Capture the cell that displays the provided text and extract its [X, Y] central coordinate. 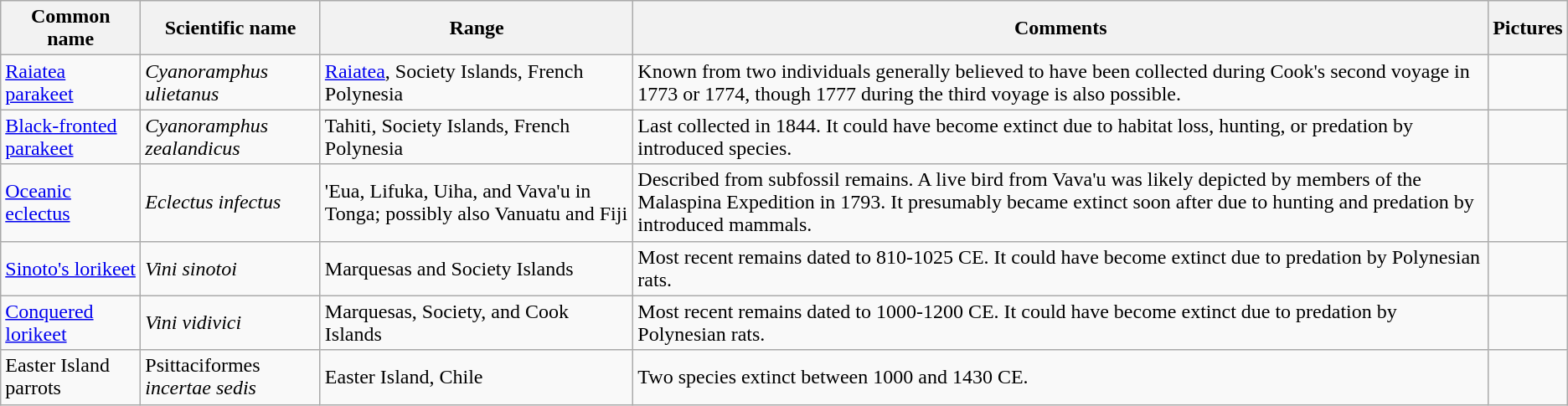
Conquered lorikeet [70, 323]
Comments [1060, 28]
Most recent remains dated to 810-1025 CE. It could have become extinct due to predation by Polynesian rats. [1060, 268]
Sinoto's lorikeet [70, 268]
Psittaciformes incertae sedis [231, 377]
Two species extinct between 1000 and 1430 CE. [1060, 377]
Marquesas, Society, and Cook Islands [476, 323]
Marquesas and Society Islands [476, 268]
Eclectus infectus [231, 203]
Most recent remains dated to 1000-1200 CE. It could have become extinct due to predation by Polynesian rats. [1060, 323]
Last collected in 1844. It could have become extinct due to habitat loss, hunting, or predation by introduced species. [1060, 137]
Cyanoramphus zealandicus [231, 137]
Scientific name [231, 28]
'Eua, Lifuka, Uiha, and Vava'u in Tonga; possibly also Vanuatu and Fiji [476, 203]
Tahiti, Society Islands, French Polynesia [476, 137]
Easter Island, Chile [476, 377]
Black-fronted parakeet [70, 137]
Range [476, 28]
Easter Island parrots [70, 377]
Cyanoramphus ulietanus [231, 82]
Oceanic eclectus [70, 203]
Common name [70, 28]
Raiatea parakeet [70, 82]
Vini sinotoi [231, 268]
Vini vidivici [231, 323]
Pictures [1528, 28]
Raiatea, Society Islands, French Polynesia [476, 82]
